Determine the (x, y) coordinate at the center of the cell enclosing the given text.  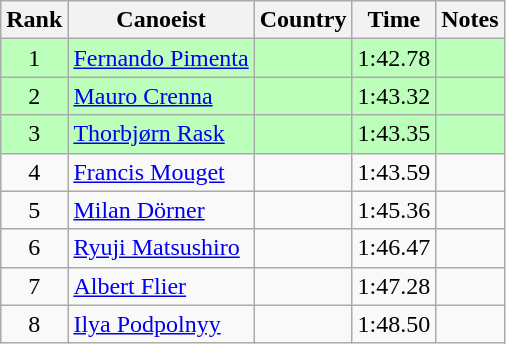
Rank (34, 20)
1:43.32 (394, 96)
Ryuji Matsushiro (161, 248)
Francis Mouget (161, 172)
Time (394, 20)
1:46.47 (394, 248)
1:43.59 (394, 172)
Fernando Pimenta (161, 58)
8 (34, 324)
1:43.35 (394, 134)
1 (34, 58)
Ilya Podpolnyy (161, 324)
4 (34, 172)
1:45.36 (394, 210)
6 (34, 248)
1:42.78 (394, 58)
1:47.28 (394, 286)
Thorbjørn Rask (161, 134)
Mauro Crenna (161, 96)
Milan Dörner (161, 210)
3 (34, 134)
Notes (470, 20)
Canoeist (161, 20)
Country (303, 20)
Albert Flier (161, 286)
5 (34, 210)
7 (34, 286)
2 (34, 96)
1:48.50 (394, 324)
